Provide the (X, Y) coordinate of the cell's center where the given text is located.  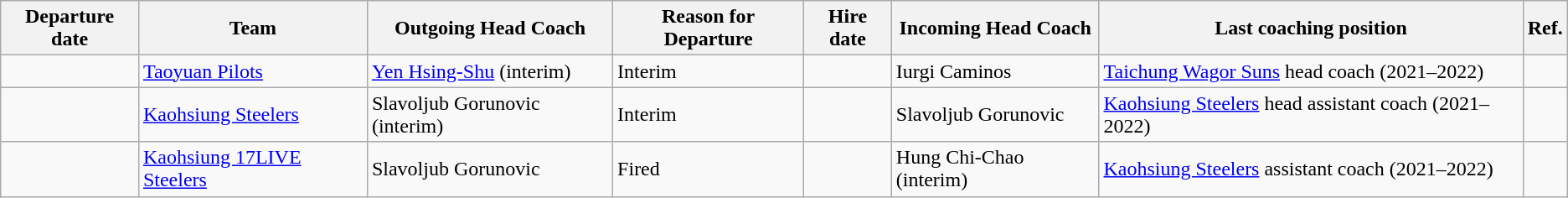
Hire date (848, 29)
Taoyuan Pilots (253, 71)
Kaohsiung 17LIVE Steelers (253, 169)
Kaohsiung Steelers (253, 114)
Yen Hsing-Shu (interim) (489, 71)
Fired (709, 169)
Team (253, 29)
Kaohsiung Steelers head assistant coach (2021–2022) (1311, 114)
Departure date (70, 29)
Kaohsiung Steelers assistant coach (2021–2022) (1311, 169)
Last coaching position (1311, 29)
Taichung Wagor Suns head coach (2021–2022) (1311, 71)
Hung Chi-Chao (interim) (995, 169)
Ref. (1545, 29)
Incoming Head Coach (995, 29)
Reason for Departure (709, 29)
Outgoing Head Coach (489, 29)
Slavoljub Gorunovic (interim) (489, 114)
Iurgi Caminos (995, 71)
